Pinpoint the cell where the given text exists, returning its (x, y) midpoint coordinate. 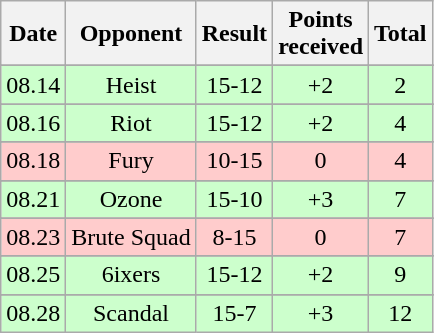
Total (401, 34)
Fury (131, 161)
Date (34, 34)
08.28 (34, 313)
Brute Squad (131, 237)
Opponent (131, 34)
08.18 (34, 161)
Heist (131, 85)
9 (401, 275)
08.25 (34, 275)
15-10 (234, 199)
2 (401, 85)
15-7 (234, 313)
Scandal (131, 313)
Result (234, 34)
Ozone (131, 199)
08.23 (34, 237)
12 (401, 313)
10-15 (234, 161)
6ixers (131, 275)
8-15 (234, 237)
Riot (131, 123)
08.14 (34, 85)
08.16 (34, 123)
Pointsreceived (321, 34)
08.21 (34, 199)
